Return (x, y) of the center of cell containing provided text 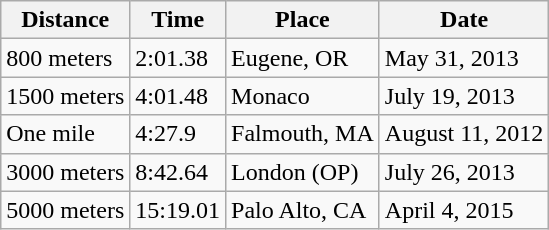
May 31, 2013 (464, 58)
July 26, 2013 (464, 172)
Monaco (303, 96)
April 4, 2015 (464, 210)
London (OP) (303, 172)
4:27.9 (178, 134)
8:42.64 (178, 172)
Falmouth, MA (303, 134)
1500 meters (66, 96)
Distance (66, 20)
5000 meters (66, 210)
Date (464, 20)
August 11, 2012 (464, 134)
Time (178, 20)
3000 meters (66, 172)
July 19, 2013 (464, 96)
Eugene, OR (303, 58)
Place (303, 20)
15:19.01 (178, 210)
One mile (66, 134)
2:01.38 (178, 58)
800 meters (66, 58)
4:01.48 (178, 96)
Palo Alto, CA (303, 210)
